Determine the [X, Y] coordinate at the center of the cell enclosing the given text.  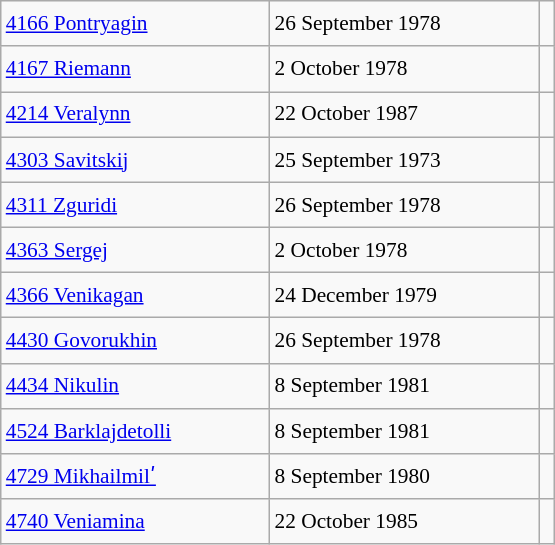
4214 Veralynn [136, 114]
4524 Barklajdetolli [136, 430]
8 September 1980 [405, 476]
4366 Venikagan [136, 296]
4740 Veniamina [136, 522]
4303 Savitskij [136, 160]
4434 Nikulin [136, 386]
22 October 1985 [405, 522]
22 October 1987 [405, 114]
24 December 1979 [405, 296]
25 September 1973 [405, 160]
4167 Riemann [136, 68]
4363 Sergej [136, 250]
4729 Mikhailmilʹ [136, 476]
4430 Govorukhin [136, 340]
4311 Zguridi [136, 204]
4166 Pontryagin [136, 24]
